Find where the given text appears and provide that cell's center as (x, y) coordinate. 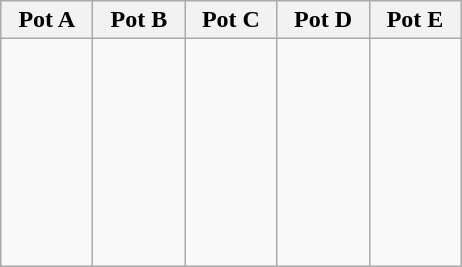
Pot C (231, 20)
Pot E (415, 20)
Pot D (323, 20)
Pot B (139, 20)
Pot A (47, 20)
